Capture the cell that displays the provided text and extract its (x, y) central coordinate. 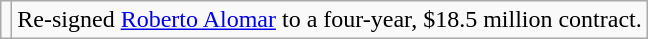
Re-signed Roberto Alomar to a four-year, $18.5 million contract. (330, 20)
